Provide the [X, Y] coordinate of the cell's center where the given text is located.  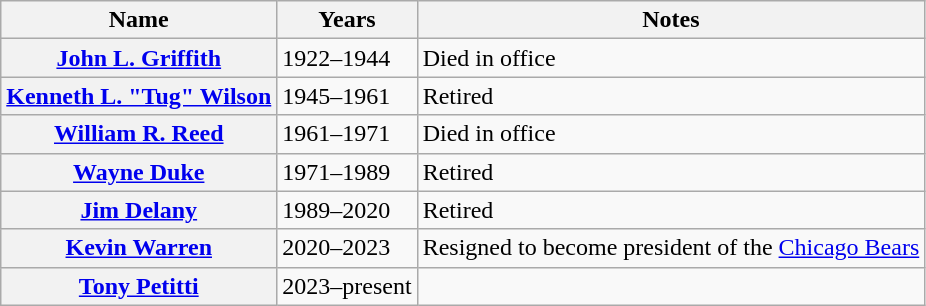
Kevin Warren [139, 248]
William R. Reed [139, 134]
John L. Griffith [139, 58]
Notes [671, 20]
Wayne Duke [139, 172]
Kenneth L. "Tug" Wilson [139, 96]
Jim Delany [139, 210]
1945–1961 [347, 96]
1971–1989 [347, 172]
Resigned to become president of the Chicago Bears [671, 248]
1961–1971 [347, 134]
2020–2023 [347, 248]
1922–1944 [347, 58]
Tony Petitti [139, 286]
2023–present [347, 286]
1989–2020 [347, 210]
Name [139, 20]
Years [347, 20]
